From the cell containing the given text, extract its center point as (x, y) coordinate. 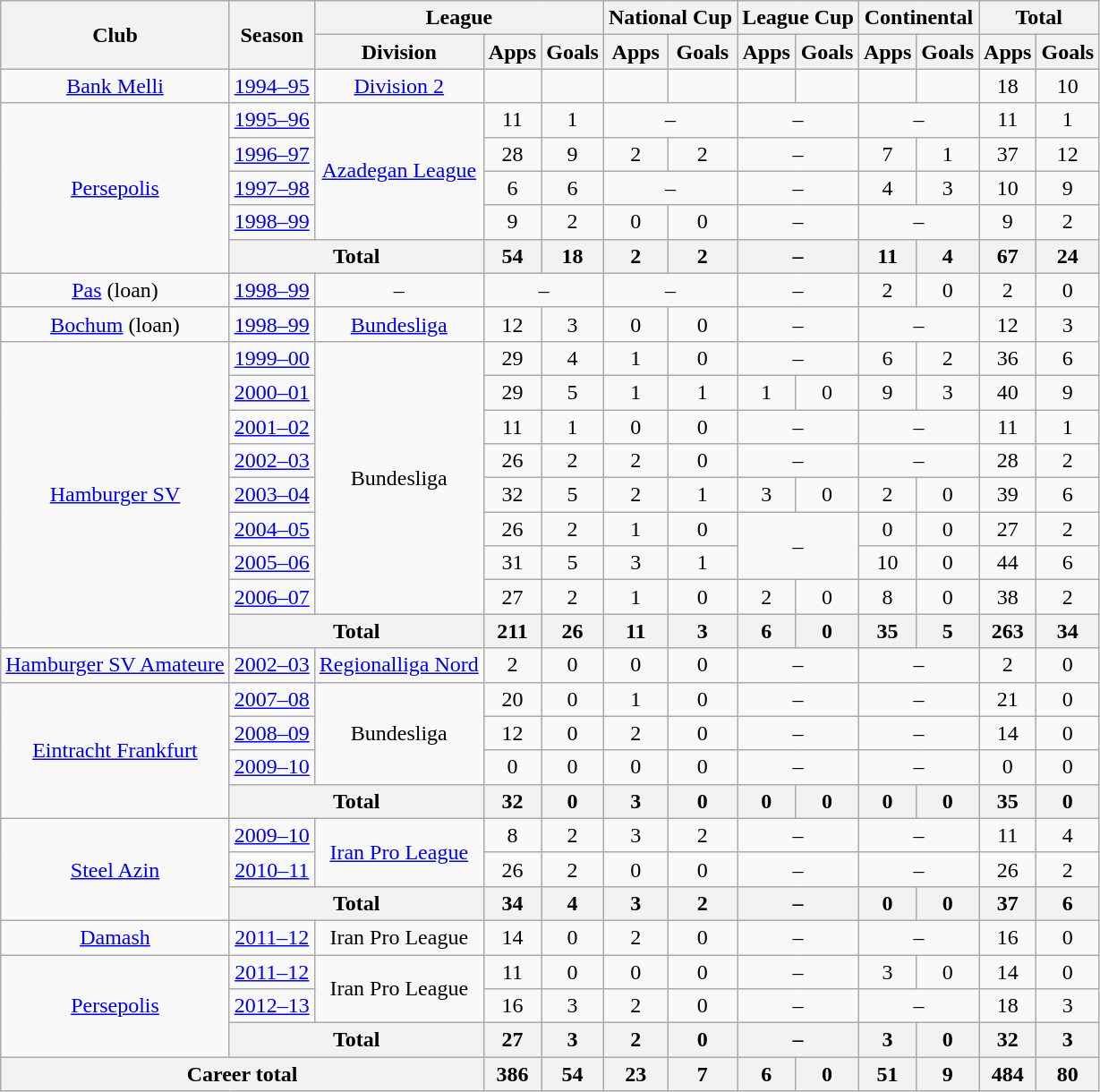
1999–00 (272, 358)
Eintracht Frankfurt (115, 750)
20 (512, 699)
2004–05 (272, 529)
1996–97 (272, 154)
263 (1008, 631)
Regionalliga Nord (399, 665)
2006–07 (272, 597)
Hamburger SV Amateure (115, 665)
League Cup (798, 18)
Division (399, 52)
Azadegan League (399, 171)
44 (1008, 563)
2000–01 (272, 392)
23 (635, 1074)
484 (1008, 1074)
36 (1008, 358)
386 (512, 1074)
2001–02 (272, 427)
Bochum (loan) (115, 324)
21 (1008, 699)
Hamburger SV (115, 494)
Career total (243, 1074)
Season (272, 35)
Division 2 (399, 86)
40 (1008, 392)
2008–09 (272, 733)
1994–95 (272, 86)
1995–96 (272, 120)
Pas (loan) (115, 290)
Steel Azin (115, 869)
38 (1008, 597)
39 (1008, 495)
National Cup (669, 18)
2007–08 (272, 699)
1997–98 (272, 188)
80 (1068, 1074)
67 (1008, 256)
51 (887, 1074)
24 (1068, 256)
Club (115, 35)
Damash (115, 937)
2003–04 (272, 495)
31 (512, 563)
2010–11 (272, 869)
Bank Melli (115, 86)
2005–06 (272, 563)
League (458, 18)
2012–13 (272, 1006)
211 (512, 631)
Continental (918, 18)
